Return the [X, Y] coordinate for the center point of the cell that contains the specified text.  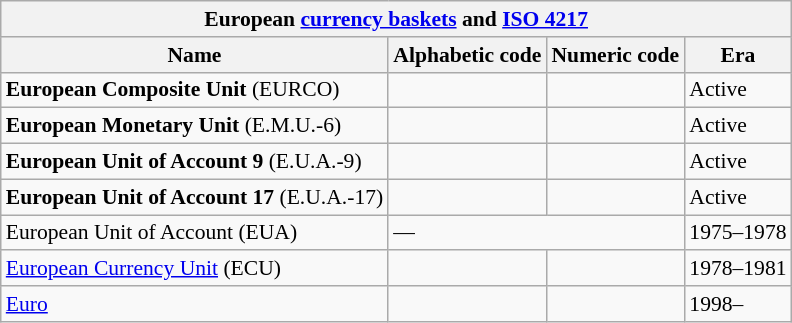
European Monetary Unit (E.M.U.-6) [194, 126]
Name [194, 55]
Alphabetic code [467, 55]
Euro [194, 304]
1975–1978 [738, 233]
European Currency Unit (ECU) [194, 269]
— [536, 233]
European Unit of Account 17 (E.U.A.-17) [194, 197]
European Unit of Account (EUA) [194, 233]
1978–1981 [738, 269]
Numeric code [615, 55]
Era [738, 55]
European Unit of Account 9 (E.U.A.-9) [194, 162]
1998– [738, 304]
European Composite Unit (EURCO) [194, 90]
European currency baskets and ISO 4217 [396, 19]
